Find where the given text appears and provide that cell's center as (x, y) coordinate. 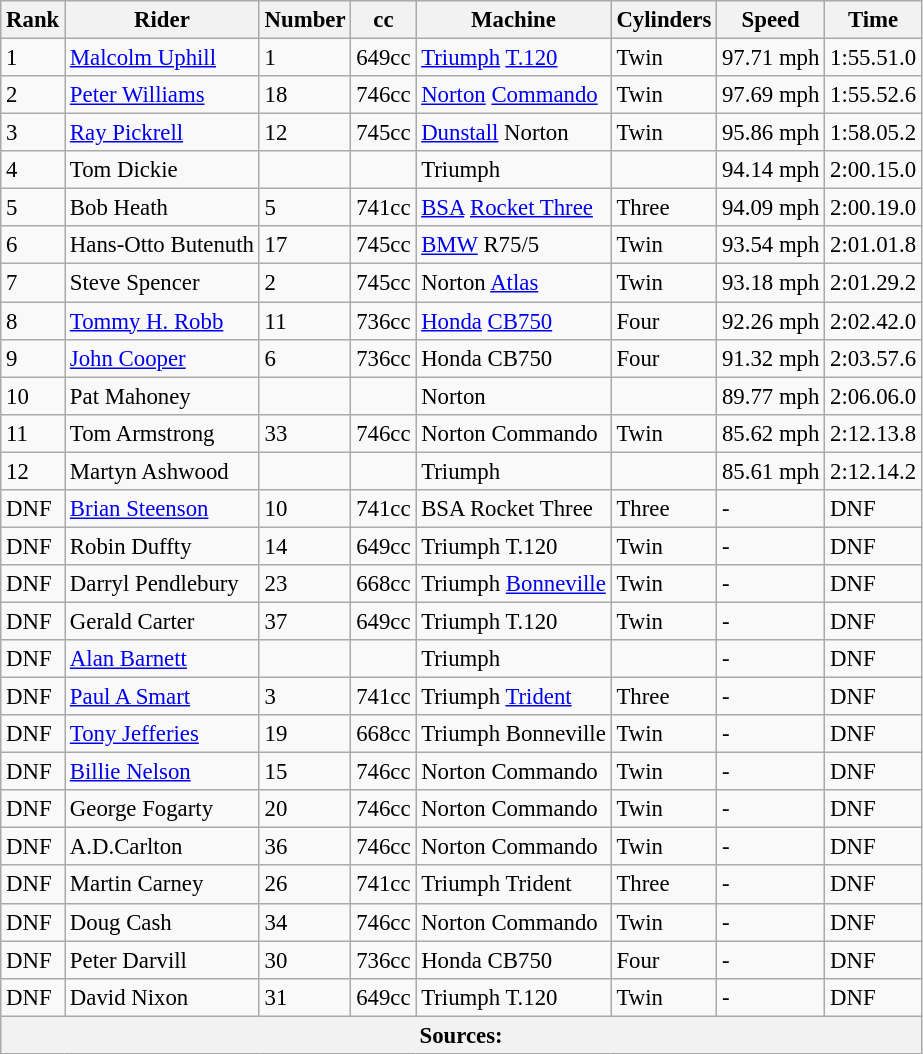
Darryl Pendlebury (162, 584)
Sources: (462, 1035)
31 (305, 997)
97.71 mph (771, 58)
Alan Barnett (162, 659)
2:01.01.8 (874, 245)
Dunstall Norton (514, 133)
Robin Duffty (162, 546)
George Fogarty (162, 809)
Hans-Otto Butenuth (162, 245)
94.09 mph (771, 208)
8 (33, 321)
15 (305, 772)
Rider (162, 20)
14 (305, 546)
89.77 mph (771, 396)
30 (305, 960)
Tommy H. Robb (162, 321)
23 (305, 584)
Steve Spencer (162, 283)
Peter Williams (162, 95)
Ray Pickrell (162, 133)
2:02.42.0 (874, 321)
2:00.15.0 (874, 170)
Tom Armstrong (162, 433)
95.86 mph (771, 133)
Norton Atlas (514, 283)
2:12.13.8 (874, 433)
Paul A Smart (162, 697)
Norton (514, 396)
Martin Carney (162, 885)
Time (874, 20)
1:55.51.0 (874, 58)
Tom Dickie (162, 170)
Peter Darvill (162, 960)
Tony Jefferies (162, 734)
94.14 mph (771, 170)
cc (384, 20)
36 (305, 847)
85.62 mph (771, 433)
2:01.29.2 (874, 283)
2:00.19.0 (874, 208)
Martyn Ashwood (162, 471)
1:58.05.2 (874, 133)
93.18 mph (771, 283)
Cylinders (664, 20)
18 (305, 95)
Rank (33, 20)
2:03.57.6 (874, 358)
20 (305, 809)
85.61 mph (771, 471)
26 (305, 885)
Malcolm Uphill (162, 58)
2:12.14.2 (874, 471)
Number (305, 20)
Speed (771, 20)
9 (33, 358)
4 (33, 170)
37 (305, 621)
19 (305, 734)
93.54 mph (771, 245)
34 (305, 922)
A.D.Carlton (162, 847)
Machine (514, 20)
7 (33, 283)
Bob Heath (162, 208)
1:55.52.6 (874, 95)
Pat Mahoney (162, 396)
BMW R75/5 (514, 245)
Billie Nelson (162, 772)
Gerald Carter (162, 621)
92.26 mph (771, 321)
33 (305, 433)
Doug Cash (162, 922)
17 (305, 245)
David Nixon (162, 997)
Brian Steenson (162, 509)
John Cooper (162, 358)
91.32 mph (771, 358)
97.69 mph (771, 95)
2:06.06.0 (874, 396)
